Locate the cell with the specified text and output its [x, y] center coordinate. 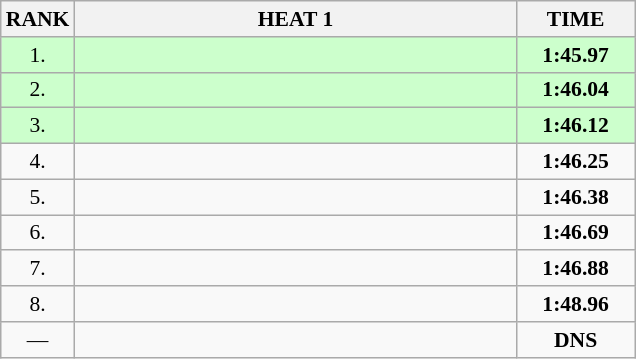
RANK [38, 19]
1:45.97 [576, 55]
8. [38, 304]
4. [38, 162]
1:46.25 [576, 162]
1:46.12 [576, 126]
1:48.96 [576, 304]
1:46.38 [576, 197]
1. [38, 55]
HEAT 1 [295, 19]
TIME [576, 19]
7. [38, 269]
1:46.88 [576, 269]
3. [38, 126]
1:46.04 [576, 90]
2. [38, 90]
6. [38, 233]
5. [38, 197]
DNS [576, 340]
— [38, 340]
1:46.69 [576, 233]
